Detect which cell encompasses the target text, then output its (x, y) center coordinate. 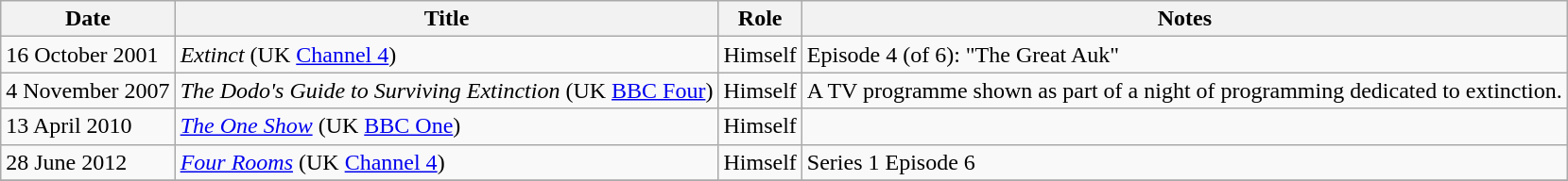
28 June 2012 (88, 162)
Title (446, 19)
Extinct (UK Channel 4) (446, 55)
A TV programme shown as part of a night of programming dedicated to extinction. (1184, 90)
Notes (1184, 19)
Four Rooms (UK Channel 4) (446, 162)
16 October 2001 (88, 55)
The One Show (UK BBC One) (446, 126)
Role (760, 19)
Episode 4 (of 6): "The Great Auk" (1184, 55)
4 November 2007 (88, 90)
13 April 2010 (88, 126)
The Dodo's Guide to Surviving Extinction (UK BBC Four) (446, 90)
Date (88, 19)
Series 1 Episode 6 (1184, 162)
